Provide the (x, y) coordinate of the cell's center where the given text is located.  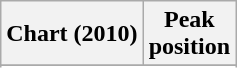
Peakposition (189, 34)
Chart (2010) (72, 34)
